Return the [x, y] coordinate for the center point of the cell that contains the specified text.  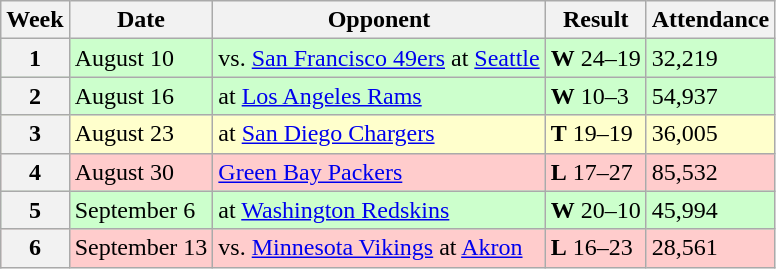
W 24–19 [596, 58]
Week [35, 20]
2 [35, 96]
Result [596, 20]
vs. Minnesota Vikings at Akron [379, 248]
August 30 [141, 172]
August 10 [141, 58]
L 16–23 [596, 248]
at Washington Redskins [379, 210]
L 17–27 [596, 172]
at Los Angeles Rams [379, 96]
54,937 [710, 96]
August 23 [141, 134]
August 16 [141, 96]
6 [35, 248]
5 [35, 210]
September 6 [141, 210]
Opponent [379, 20]
at San Diego Chargers [379, 134]
vs. San Francisco 49ers at Seattle [379, 58]
W 10–3 [596, 96]
28,561 [710, 248]
Date [141, 20]
4 [35, 172]
36,005 [710, 134]
3 [35, 134]
85,532 [710, 172]
1 [35, 58]
September 13 [141, 248]
45,994 [710, 210]
W 20–10 [596, 210]
Green Bay Packers [379, 172]
T 19–19 [596, 134]
32,219 [710, 58]
Attendance [710, 20]
